Output the (X, Y) coordinate of the center of the cell containing the given text.  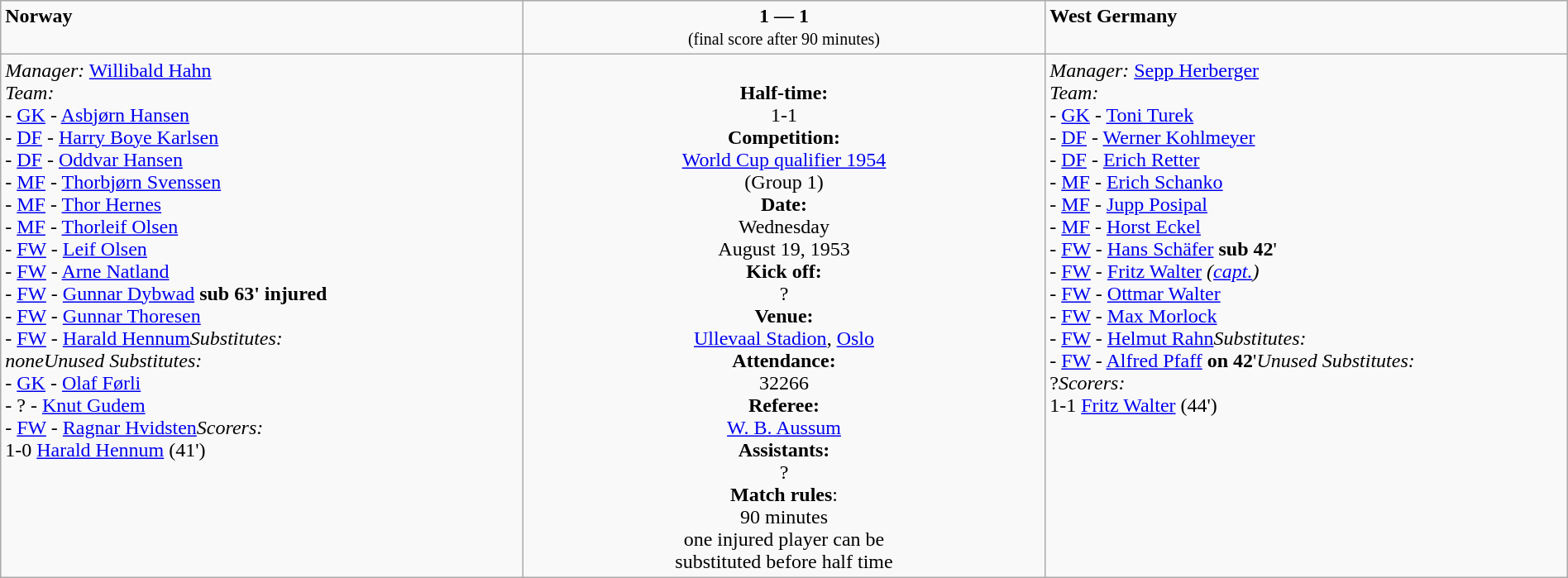
1 — 1(final score after 90 minutes) (784, 28)
Norway (262, 28)
West Germany (1307, 28)
